Search for the cell housing the specified text and yield its [X, Y] center coordinate. 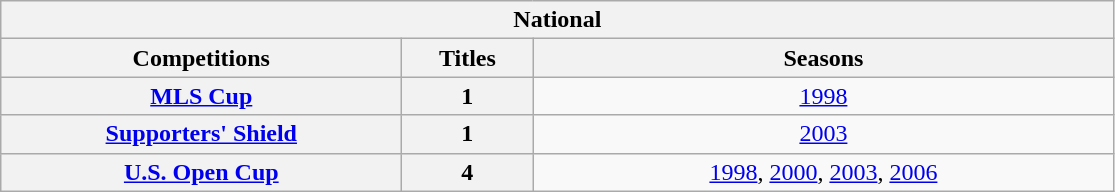
2003 [824, 134]
Supporters' Shield [202, 134]
4 [468, 172]
MLS Cup [202, 96]
Seasons [824, 58]
Competitions [202, 58]
Titles [468, 58]
National [558, 20]
1998, 2000, 2003, 2006 [824, 172]
1998 [824, 96]
U.S. Open Cup [202, 172]
